Return the [x, y] coordinate for the center point of the cell that contains the specified text.  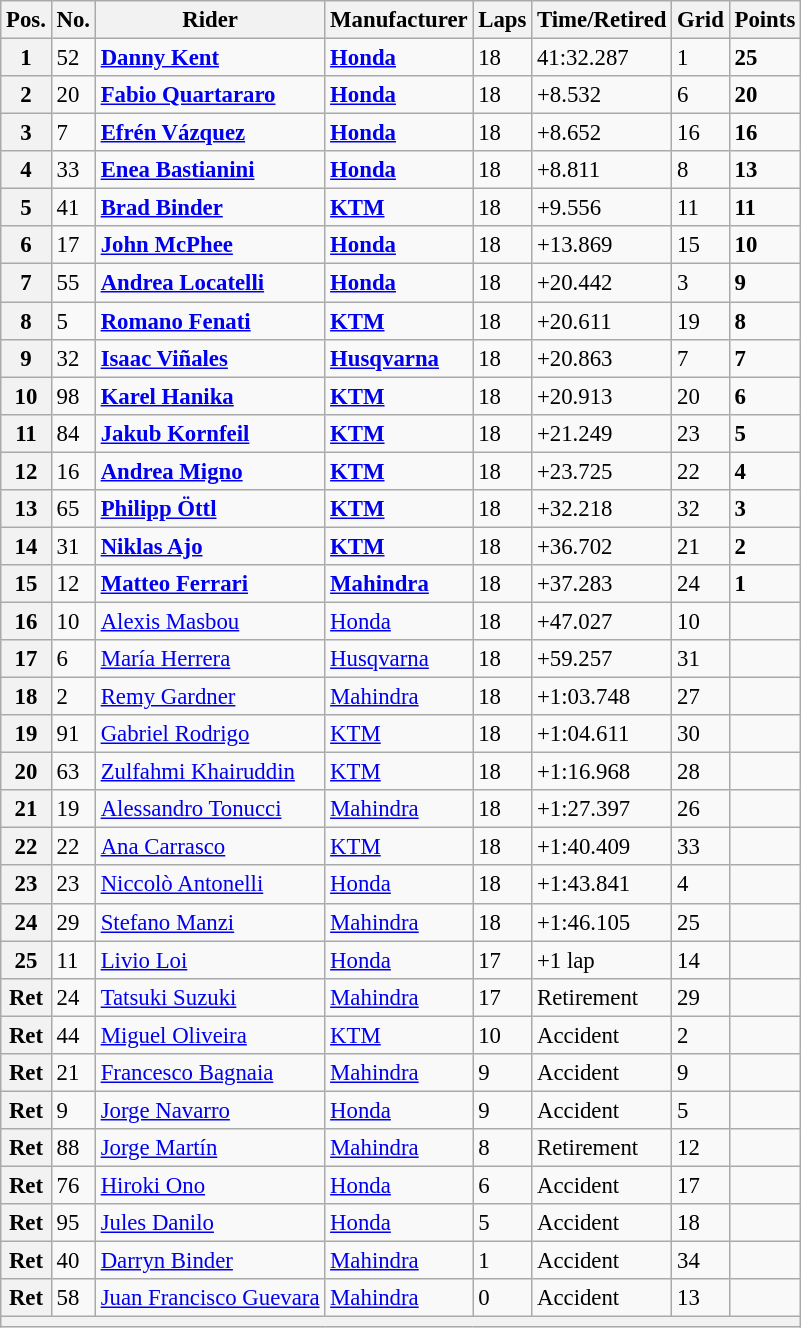
+1:46.105 [602, 922]
Hiroki Ono [210, 1185]
84 [73, 433]
44 [73, 1035]
Ana Carrasco [210, 847]
+13.869 [602, 245]
Jorge Navarro [210, 1110]
52 [73, 58]
98 [73, 396]
Tatsuki Suzuki [210, 997]
+20.863 [602, 358]
Andrea Migno [210, 471]
Brad Binder [210, 208]
Francesco Bagnaia [210, 1073]
Andrea Locatelli [210, 283]
26 [700, 809]
+1:03.748 [602, 697]
Juan Francisco Guevara [210, 1298]
Philipp Öttl [210, 509]
+59.257 [602, 659]
Niccolò Antonelli [210, 885]
No. [73, 20]
+47.027 [602, 621]
Alessandro Tonucci [210, 809]
34 [700, 1261]
Manufacturer [399, 20]
+20.442 [602, 283]
Fabio Quartararo [210, 95]
Efrén Vázquez [210, 133]
40 [73, 1261]
Points [764, 20]
Romano Fenati [210, 321]
Jorge Martín [210, 1148]
41:32.287 [602, 58]
55 [73, 283]
+1:16.968 [602, 772]
Niklas Ajo [210, 546]
41 [73, 208]
30 [700, 734]
65 [73, 509]
0 [502, 1298]
Rider [210, 20]
95 [73, 1223]
Jakub Kornfeil [210, 433]
+8.532 [602, 95]
Miguel Oliveira [210, 1035]
María Herrera [210, 659]
63 [73, 772]
Darryn Binder [210, 1261]
Matteo Ferrari [210, 584]
+1 lap [602, 960]
+9.556 [602, 208]
88 [73, 1148]
+32.218 [602, 509]
+36.702 [602, 546]
+1:43.841 [602, 885]
John McPhee [210, 245]
Danny Kent [210, 58]
+8.811 [602, 170]
+1:27.397 [602, 809]
Stefano Manzi [210, 922]
28 [700, 772]
Time/Retired [602, 20]
+21.249 [602, 433]
27 [700, 697]
+1:40.409 [602, 847]
58 [73, 1298]
Zulfahmi Khairuddin [210, 772]
Remy Gardner [210, 697]
Jules Danilo [210, 1223]
+8.652 [602, 133]
Karel Hanika [210, 396]
76 [73, 1185]
91 [73, 734]
Isaac Viñales [210, 358]
Enea Bastianini [210, 170]
Gabriel Rodrigo [210, 734]
+37.283 [602, 584]
Laps [502, 20]
Pos. [26, 20]
+20.611 [602, 321]
Livio Loi [210, 960]
Grid [700, 20]
Alexis Masbou [210, 621]
+1:04.611 [602, 734]
+23.725 [602, 471]
+20.913 [602, 396]
